Scan for the cell matching the given text and deliver its [X, Y] coordinate at center. 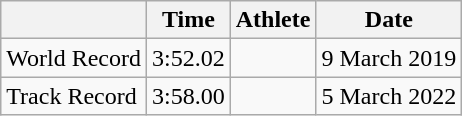
9 March 2019 [389, 58]
World Record [74, 58]
Athlete [273, 20]
Track Record [74, 96]
5 March 2022 [389, 96]
3:52.02 [189, 58]
Date [389, 20]
3:58.00 [189, 96]
Time [189, 20]
